Locate the cell with the specified text and output its (x, y) center coordinate. 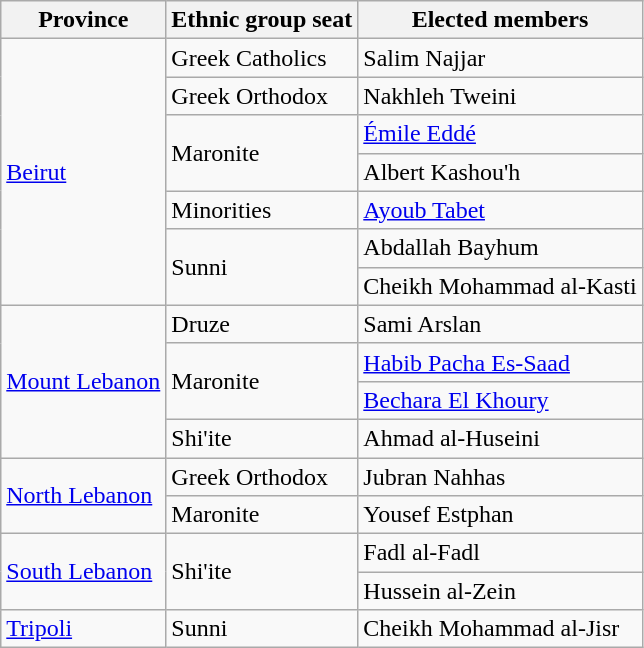
Albert Kashou'h (500, 172)
Greek Catholics (262, 58)
Ayoub Tabet (500, 210)
Fadl al-Fadl (500, 553)
Mount Lebanon (84, 381)
Émile Eddé (500, 134)
Cheikh Mohammad al-Jisr (500, 629)
Bechara El Khoury (500, 400)
Habib Pacha Es-Saad (500, 362)
Sami Arslan (500, 324)
Province (84, 20)
Hussein al-Zein (500, 591)
Salim Najjar (500, 58)
Minorities (262, 210)
Tripoli (84, 629)
Yousef Estphan (500, 515)
Jubran Nahhas (500, 477)
Ethnic group seat (262, 20)
Abdallah Bayhum (500, 248)
Elected members (500, 20)
Beirut (84, 172)
Cheikh Mohammad al-Kasti (500, 286)
Ahmad al-Huseini (500, 438)
South Lebanon (84, 572)
Nakhleh Tweini (500, 96)
North Lebanon (84, 496)
Druze (262, 324)
